Find where the given text appears and provide that cell's center as (x, y) coordinate. 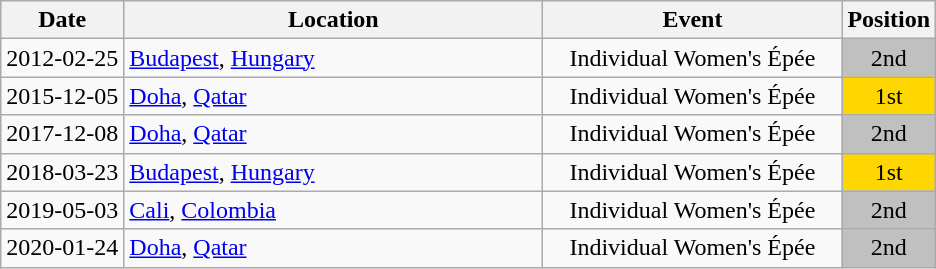
Location (334, 20)
Position (889, 20)
2019-05-03 (62, 210)
2015-12-05 (62, 96)
2018-03-23 (62, 172)
2017-12-08 (62, 134)
Cali, Colombia (334, 210)
2020-01-24 (62, 248)
Date (62, 20)
2012-02-25 (62, 58)
Event (692, 20)
